Detect which cell encompasses the target text, then output its (X, Y) center coordinate. 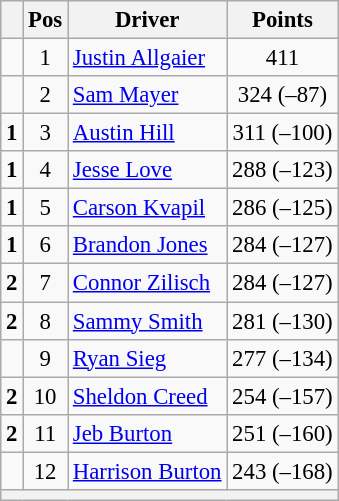
Sheldon Creed (148, 396)
Ryan Sieg (148, 358)
11 (46, 433)
Driver (148, 20)
243 (–168) (282, 471)
Justin Allgaier (148, 58)
281 (–130) (282, 321)
7 (46, 283)
Jeb Burton (148, 433)
6 (46, 245)
Points (282, 20)
277 (–134) (282, 358)
Carson Kvapil (148, 208)
12 (46, 471)
8 (46, 321)
Sammy Smith (148, 321)
254 (–157) (282, 396)
286 (–125) (282, 208)
411 (282, 58)
10 (46, 396)
251 (–160) (282, 433)
Harrison Burton (148, 471)
3 (46, 133)
Pos (46, 20)
Austin Hill (148, 133)
324 (–87) (282, 95)
311 (–100) (282, 133)
9 (46, 358)
Brandon Jones (148, 245)
Connor Zilisch (148, 283)
4 (46, 170)
5 (46, 208)
Sam Mayer (148, 95)
Jesse Love (148, 170)
288 (–123) (282, 170)
